Determine the (x, y) coordinate at the center of the cell enclosing the given text.  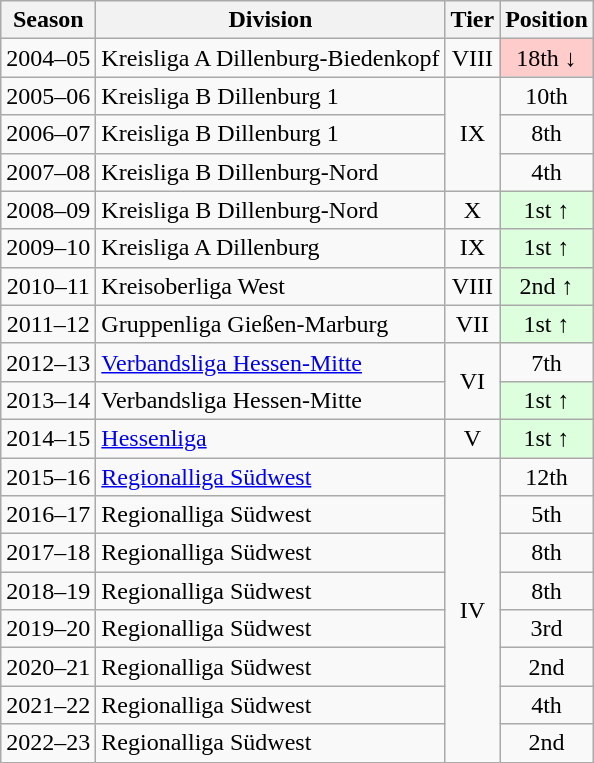
2017–18 (48, 553)
2007–08 (48, 172)
5th (547, 515)
Season (48, 20)
Kreisliga A Dillenburg (270, 248)
Kreisoberliga West (270, 286)
12th (547, 477)
2021–22 (48, 705)
3rd (547, 629)
2012–13 (48, 362)
2008–09 (48, 210)
IV (472, 610)
7th (547, 362)
2010–11 (48, 286)
X (472, 210)
Position (547, 20)
2015–16 (48, 477)
Hessenliga (270, 438)
2011–12 (48, 324)
2014–15 (48, 438)
2013–14 (48, 400)
2018–19 (48, 591)
Division (270, 20)
2009–10 (48, 248)
Tier (472, 20)
2019–20 (48, 629)
VI (472, 381)
2020–21 (48, 667)
2004–05 (48, 58)
10th (547, 96)
Gruppenliga Gießen-Marburg (270, 324)
2nd ↑ (547, 286)
VII (472, 324)
18th ↓ (547, 58)
2016–17 (48, 515)
V (472, 438)
2022–23 (48, 743)
2006–07 (48, 134)
Kreisliga A Dillenburg-Biedenkopf (270, 58)
2005–06 (48, 96)
